Return the (x, y) coordinate for the center point of the cell that contains the specified text.  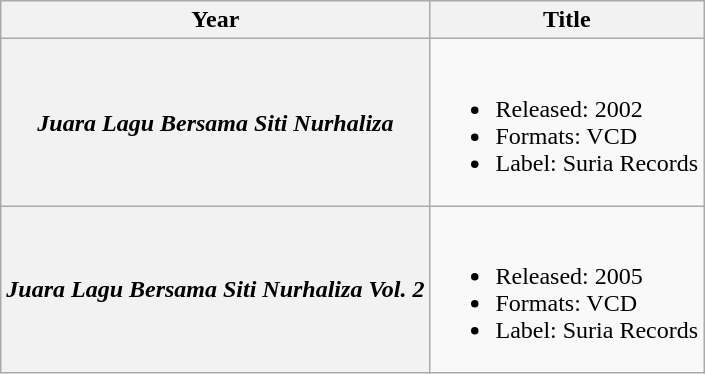
Released: 2005Formats: VCDLabel: Suria Records (567, 290)
Juara Lagu Bersama Siti Nurhaliza Vol. 2 (216, 290)
Title (567, 20)
Released: 2002Formats: VCDLabel: Suria Records (567, 122)
Juara Lagu Bersama Siti Nurhaliza (216, 122)
Year (216, 20)
